Locate the cell with the specified text and output its [x, y] center coordinate. 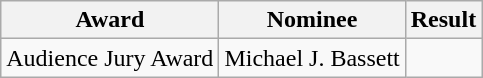
Audience Jury Award [110, 58]
Nominee [312, 20]
Michael J. Bassett [312, 58]
Award [110, 20]
Result [443, 20]
